Return (X, Y) of the center of cell containing provided text 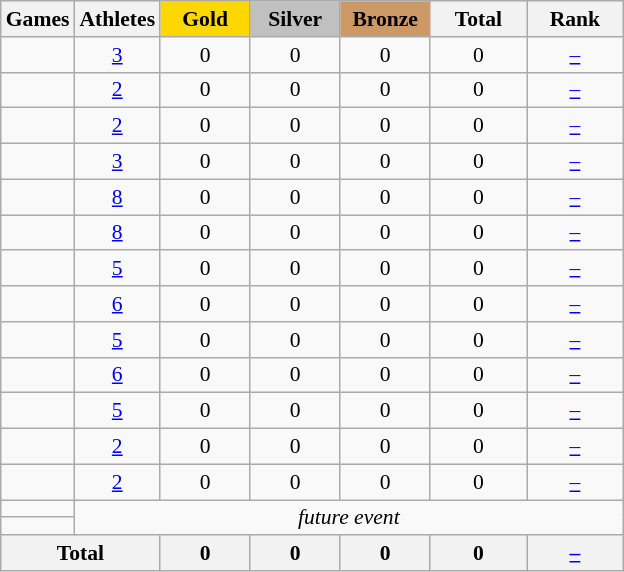
future event (348, 518)
Gold (205, 19)
Silver (295, 19)
Bronze (385, 19)
Games (38, 19)
Rank (576, 19)
Athletes (117, 19)
